Output the [x, y] coordinate of the center of the cell containing the given text.  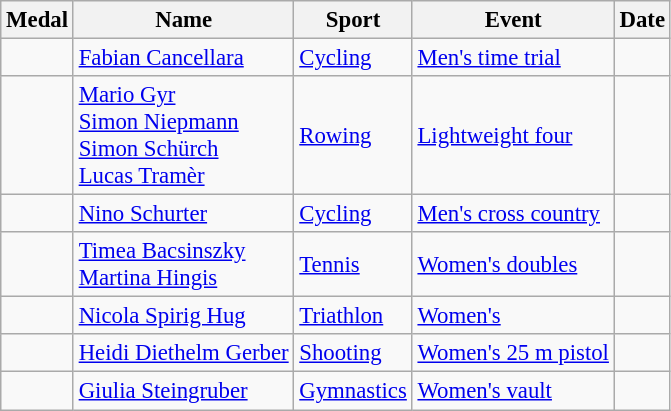
Event [513, 20]
Heidi Diethelm Gerber [184, 353]
Timea BacsinszkyMartina Hingis [184, 264]
Women's 25 m pistol [513, 353]
Shooting [353, 353]
Date [642, 20]
Gymnastics [353, 391]
Rowing [353, 136]
Women's doubles [513, 264]
Lightweight four [513, 136]
Medal [38, 20]
Women's vault [513, 391]
Women's [513, 316]
Mario GyrSimon NiepmannSimon SchürchLucas Tramèr [184, 136]
Men's time trial [513, 58]
Triathlon [353, 316]
Sport [353, 20]
Giulia Steingruber [184, 391]
Men's cross country [513, 214]
Nicola Spirig Hug [184, 316]
Name [184, 20]
Nino Schurter [184, 214]
Fabian Cancellara [184, 58]
Tennis [353, 264]
